Search for the cell housing the specified text and yield its (x, y) center coordinate. 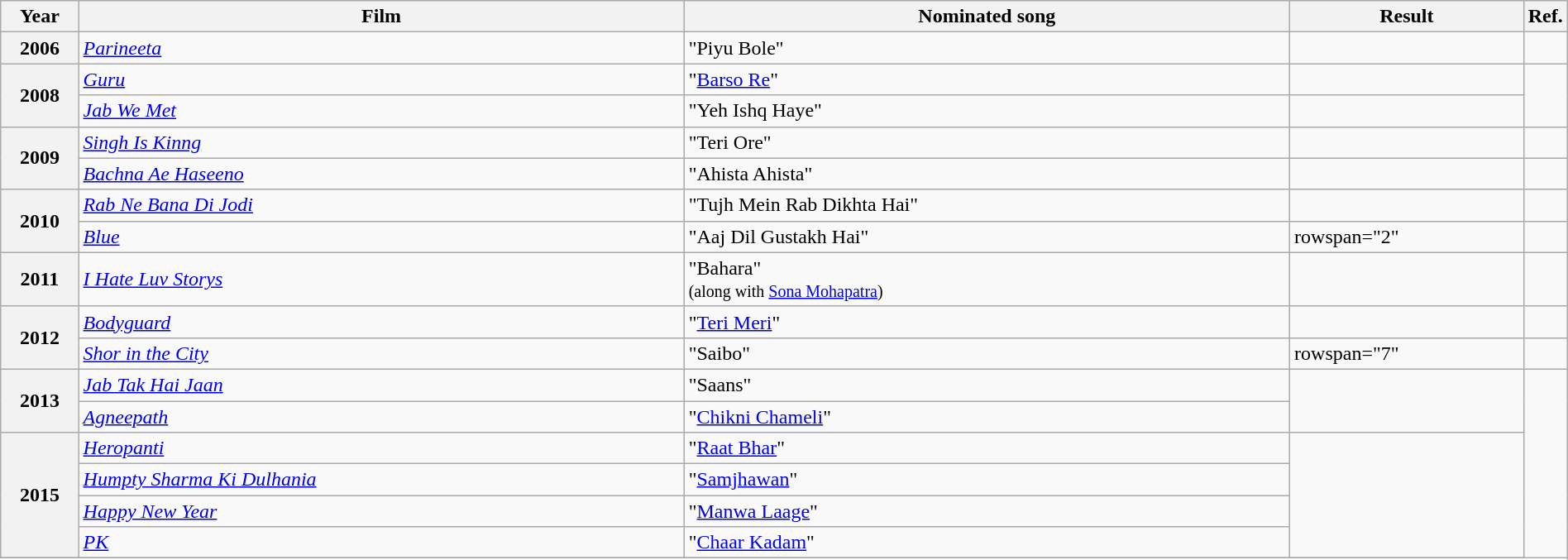
"Teri Ore" (987, 142)
"Piyu Bole" (987, 48)
2013 (40, 400)
"Manwa Laage" (987, 511)
"Aaj Dil Gustakh Hai" (987, 237)
2015 (40, 495)
Ref. (1545, 17)
Result (1408, 17)
"Chaar Kadam" (987, 543)
Film (381, 17)
Jab Tak Hai Jaan (381, 385)
Singh Is Kinng (381, 142)
Shor in the City (381, 353)
2010 (40, 221)
"Barso Re" (987, 79)
Rab Ne Bana Di Jodi (381, 205)
2006 (40, 48)
"Chikni Chameli" (987, 416)
Guru (381, 79)
Blue (381, 237)
"Samjhawan" (987, 480)
"Yeh Ishq Haye" (987, 111)
"Saibo" (987, 353)
Year (40, 17)
rowspan="2" (1408, 237)
Bachna Ae Haseeno (381, 174)
I Hate Luv Storys (381, 280)
2011 (40, 280)
"Tujh Mein Rab Dikhta Hai" (987, 205)
PK (381, 543)
2009 (40, 158)
Nominated song (987, 17)
Bodyguard (381, 322)
"Teri Meri" (987, 322)
Jab We Met (381, 111)
Heropanti (381, 448)
Happy New Year (381, 511)
rowspan="7" (1408, 353)
"Saans" (987, 385)
"Raat Bhar" (987, 448)
Parineeta (381, 48)
Humpty Sharma Ki Dulhania (381, 480)
"Ahista Ahista" (987, 174)
Agneepath (381, 416)
2012 (40, 337)
"Bahara"(along with Sona Mohapatra) (987, 280)
2008 (40, 95)
